Return the [x, y] coordinate for the center point of the cell that contains the specified text.  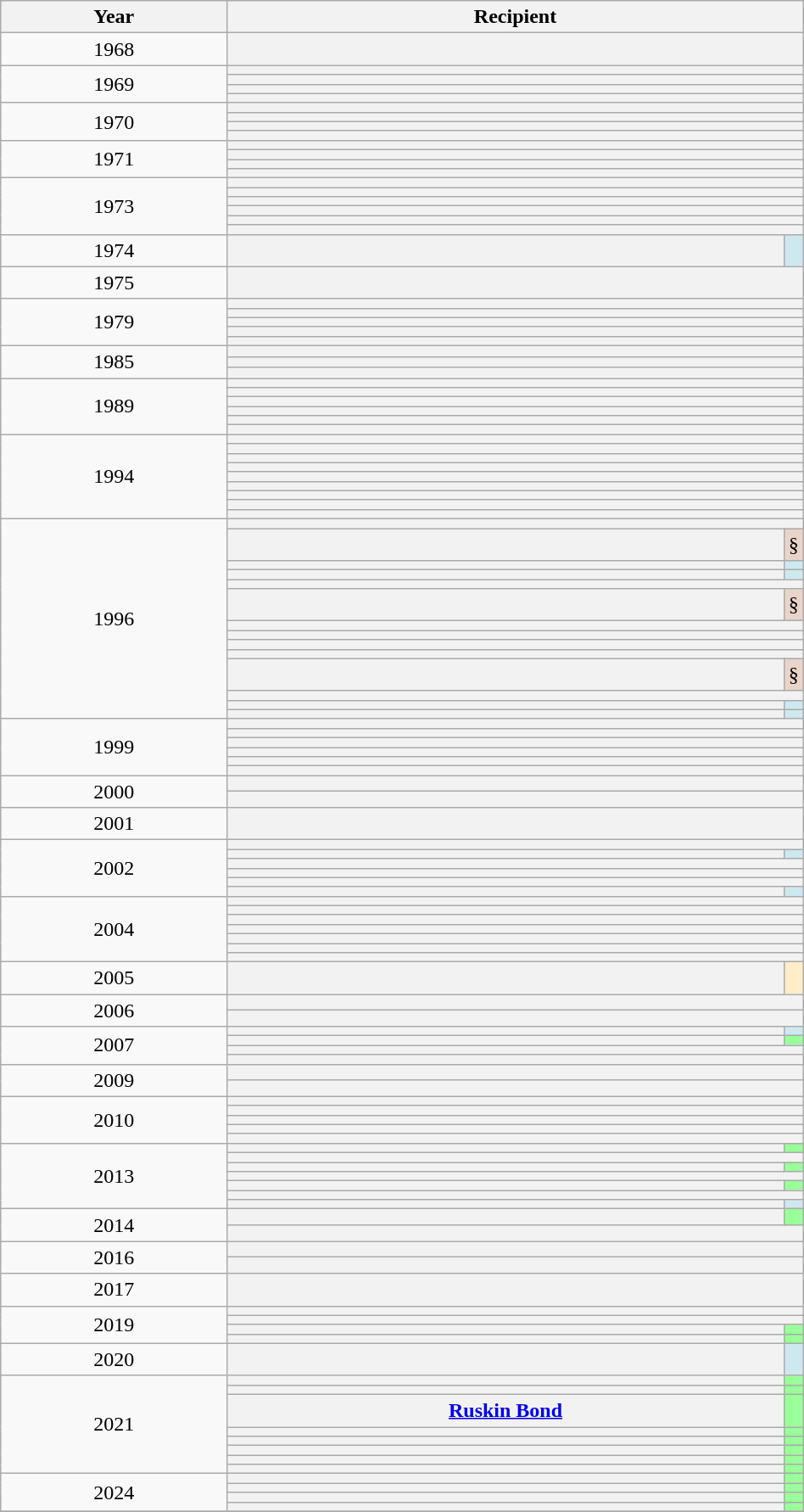
2017 [114, 1290]
2020 [114, 1359]
2005 [114, 978]
2016 [114, 1257]
2013 [114, 1176]
2014 [114, 1225]
1974 [114, 250]
2002 [114, 868]
2006 [114, 1011]
1971 [114, 159]
2021 [114, 1425]
2007 [114, 1045]
2009 [114, 1080]
2001 [114, 824]
1989 [114, 406]
Recipient [516, 17]
1970 [114, 121]
Ruskin Bond [505, 1410]
1969 [114, 84]
1979 [114, 322]
1968 [114, 49]
2024 [114, 1492]
1996 [114, 619]
2010 [114, 1120]
2004 [114, 928]
2019 [114, 1324]
1973 [114, 206]
2000 [114, 792]
1994 [114, 477]
1975 [114, 283]
1985 [114, 361]
1999 [114, 747]
Year [114, 17]
